Detect which cell encompasses the target text, then output its [x, y] center coordinate. 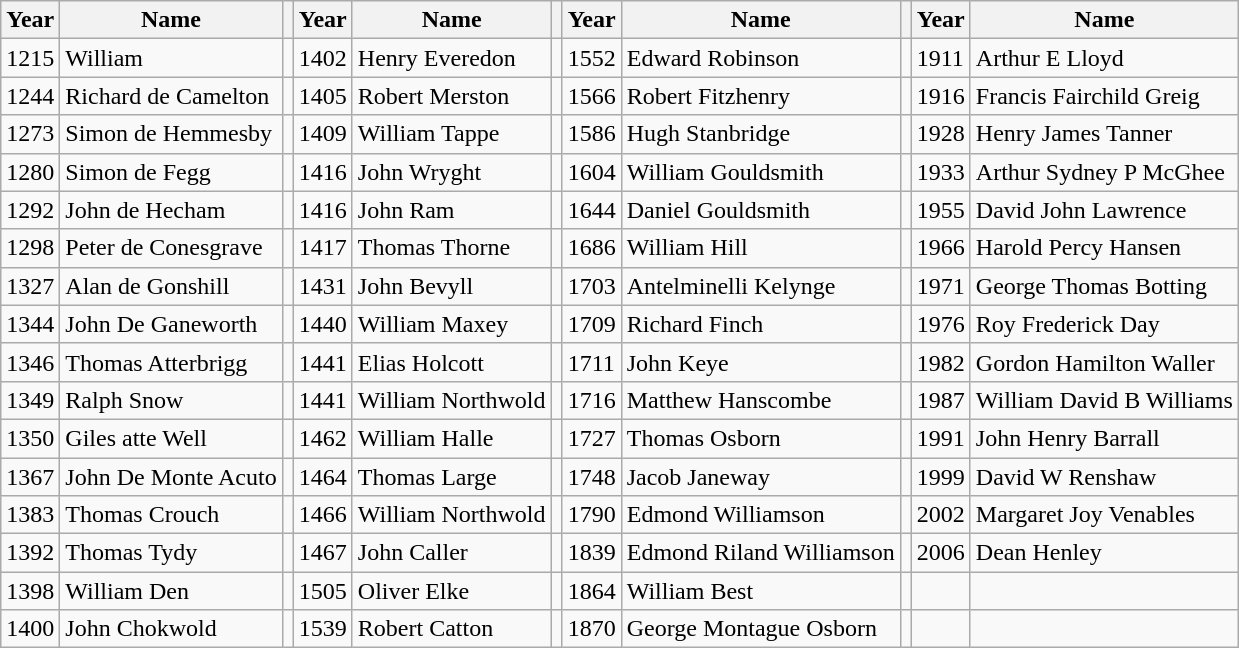
1703 [592, 286]
Matthew Hanscombe [760, 400]
Edmond Riland Williamson [760, 553]
William David B Williams [1104, 400]
1916 [940, 96]
1686 [592, 248]
1999 [940, 477]
1971 [940, 286]
1790 [592, 515]
1748 [592, 477]
Richard de Camelton [171, 96]
1244 [30, 96]
Peter de Conesgrave [171, 248]
William Gouldsmith [760, 172]
William Halle [452, 438]
1402 [322, 58]
Robert Merston [452, 96]
John Keye [760, 362]
1987 [940, 400]
John Chokwold [171, 629]
1350 [30, 438]
1976 [940, 324]
1327 [30, 286]
1839 [592, 553]
1392 [30, 553]
William Best [760, 591]
Gordon Hamilton Waller [1104, 362]
Thomas Large [452, 477]
John Bevyll [452, 286]
1966 [940, 248]
1349 [30, 400]
Henry Everedon [452, 58]
Richard Finch [760, 324]
1440 [322, 324]
1409 [322, 134]
Henry James Tanner [1104, 134]
1462 [322, 438]
Simon de Hemmesby [171, 134]
Harold Percy Hansen [1104, 248]
1464 [322, 477]
George Thomas Botting [1104, 286]
Thomas Tydy [171, 553]
Alan de Gonshill [171, 286]
1727 [592, 438]
Ralph Snow [171, 400]
1711 [592, 362]
Jacob Janeway [760, 477]
1292 [30, 210]
Thomas Thorne [452, 248]
1298 [30, 248]
John Henry Barrall [1104, 438]
1405 [322, 96]
1911 [940, 58]
Thomas Atterbrigg [171, 362]
Dean Henley [1104, 553]
1566 [592, 96]
Arthur E Lloyd [1104, 58]
1716 [592, 400]
Roy Frederick Day [1104, 324]
Thomas Crouch [171, 515]
1552 [592, 58]
1273 [30, 134]
1539 [322, 629]
1346 [30, 362]
1991 [940, 438]
Daniel Gouldsmith [760, 210]
1870 [592, 629]
1417 [322, 248]
Giles atte Well [171, 438]
William Hill [760, 248]
Antelminelli Kelynge [760, 286]
Hugh Stanbridge [760, 134]
John De Monte Acuto [171, 477]
2006 [940, 553]
John Wryght [452, 172]
1955 [940, 210]
William Den [171, 591]
1431 [322, 286]
1586 [592, 134]
2002 [940, 515]
1280 [30, 172]
1864 [592, 591]
1466 [322, 515]
1933 [940, 172]
George Montague Osborn [760, 629]
Edward Robinson [760, 58]
1505 [322, 591]
Edmond Williamson [760, 515]
1367 [30, 477]
1467 [322, 553]
Margaret Joy Venables [1104, 515]
1400 [30, 629]
1644 [592, 210]
1215 [30, 58]
Simon de Fegg [171, 172]
John Caller [452, 553]
1982 [940, 362]
1604 [592, 172]
Elias Holcott [452, 362]
William Tappe [452, 134]
1344 [30, 324]
Arthur Sydney P McGhee [1104, 172]
William [171, 58]
Oliver Elke [452, 591]
William Maxey [452, 324]
1383 [30, 515]
Robert Fitzhenry [760, 96]
David John Lawrence [1104, 210]
Thomas Osborn [760, 438]
Francis Fairchild Greig [1104, 96]
1928 [940, 134]
1398 [30, 591]
1709 [592, 324]
John de Hecham [171, 210]
John Ram [452, 210]
Robert Catton [452, 629]
John De Ganeworth [171, 324]
David W Renshaw [1104, 477]
